Search for the cell housing the specified text and yield its (x, y) center coordinate. 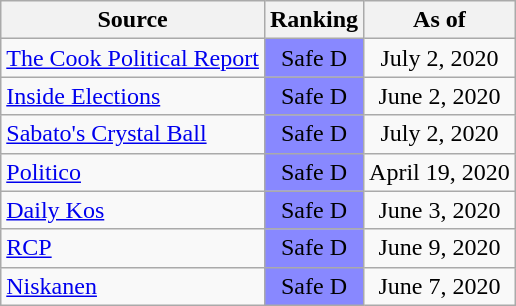
June 3, 2020 (440, 210)
June 7, 2020 (440, 286)
As of (440, 20)
June 9, 2020 (440, 248)
Source (133, 20)
Inside Elections (133, 96)
Daily Kos (133, 210)
June 2, 2020 (440, 96)
April 19, 2020 (440, 172)
RCP (133, 248)
Niskanen (133, 286)
Politico (133, 172)
Ranking (314, 20)
Sabato's Crystal Ball (133, 134)
The Cook Political Report (133, 58)
